For the text-containing cell, return its midpoint in (x, y) coordinate format. 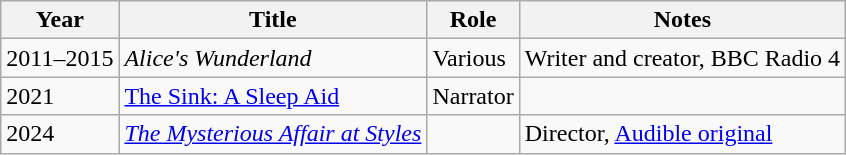
The Mysterious Affair at Styles (273, 134)
Role (473, 20)
Title (273, 20)
2011–2015 (60, 58)
The Sink: A Sleep Aid (273, 96)
Year (60, 20)
Director, Audible original (682, 134)
Notes (682, 20)
2021 (60, 96)
Writer and creator, BBC Radio 4 (682, 58)
Various (473, 58)
Narrator (473, 96)
Alice's Wunderland (273, 58)
2024 (60, 134)
